Scan for the cell matching the given text and deliver its (x, y) coordinate at center. 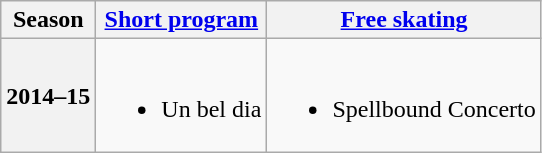
Free skating (404, 20)
Season (48, 20)
2014–15 (48, 96)
Short program (182, 20)
Un bel dia (182, 96)
Spellbound Concerto (404, 96)
